Determine the (x, y) coordinate at the center of the cell enclosing the given text.  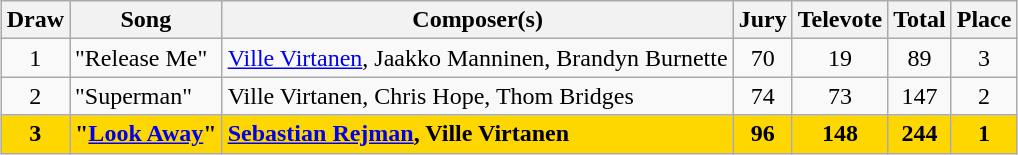
"Look Away" (146, 134)
74 (762, 96)
147 (920, 96)
244 (920, 134)
Ville Virtanen, Chris Hope, Thom Bridges (478, 96)
Televote (840, 20)
"Superman" (146, 96)
Sebastian Rejman, Ville Virtanen (478, 134)
"Release Me" (146, 58)
89 (920, 58)
96 (762, 134)
Total (920, 20)
73 (840, 96)
Song (146, 20)
Jury (762, 20)
19 (840, 58)
148 (840, 134)
70 (762, 58)
Place (984, 20)
Draw (35, 20)
Composer(s) (478, 20)
Ville Virtanen, Jaakko Manninen, Brandyn Burnette (478, 58)
